For the text-containing cell, return its midpoint in [X, Y] coordinate format. 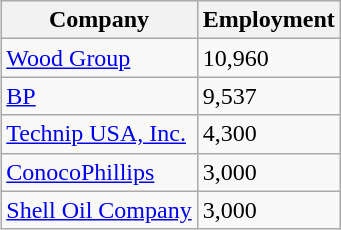
ConocoPhillips [99, 172]
BP [99, 96]
Employment [268, 20]
Company [99, 20]
4,300 [268, 134]
10,960 [268, 58]
Technip USA, Inc. [99, 134]
Shell Oil Company [99, 210]
Wood Group [99, 58]
9,537 [268, 96]
